Provide the [x, y] coordinate of the cell's center where the given text is located.  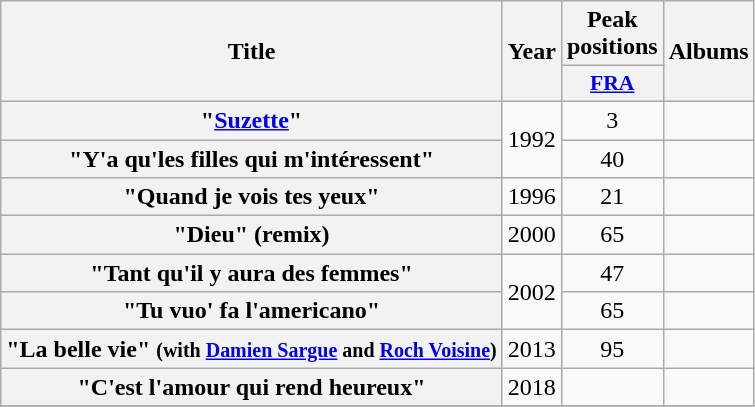
95 [612, 349]
"Tu vuo' fa l'americano" [252, 311]
FRA [612, 84]
40 [612, 159]
"Suzette" [252, 120]
2002 [532, 292]
"Y'a qu'les filles qui m'intéressent" [252, 159]
"Tant qu'il y aura des femmes" [252, 273]
21 [612, 197]
1992 [532, 139]
"La belle vie" (with Damien Sargue and Roch Voisine) [252, 349]
"Quand je vois tes yeux" [252, 197]
1996 [532, 197]
2013 [532, 349]
3 [612, 120]
2000 [532, 235]
"Dieu" (remix) [252, 235]
Albums [708, 52]
Title [252, 52]
2018 [532, 387]
Peak positions [612, 34]
Year [532, 52]
"C'est l'amour qui rend heureux" [252, 387]
47 [612, 273]
